For the text-containing cell, return its midpoint in (x, y) coordinate format. 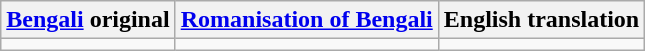
Romanisation of Bengali (306, 20)
Bengali original (88, 20)
English translation (541, 20)
